Determine the (X, Y) coordinate at the center of the cell enclosing the given text.  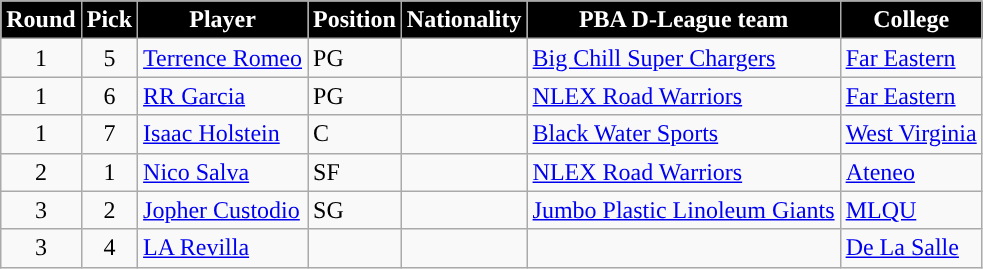
Jumbo Plastic Linoleum Giants (684, 210)
5 (109, 58)
RR Garcia (223, 96)
Nico Salva (223, 172)
Big Chill Super Chargers (684, 58)
Jopher Custodio (223, 210)
7 (109, 134)
C (355, 134)
Isaac Holstein (223, 134)
SF (355, 172)
Ateneo (911, 172)
Player (223, 20)
MLQU (911, 210)
Position (355, 20)
6 (109, 96)
PBA D-League team (684, 20)
Pick (109, 20)
West Virginia (911, 134)
SG (355, 210)
Nationality (464, 20)
Round (41, 20)
4 (109, 248)
College (911, 20)
LA Revilla (223, 248)
De La Salle (911, 248)
Black Water Sports (684, 134)
Terrence Romeo (223, 58)
